Find where the given text appears and provide that cell's center as [x, y] coordinate. 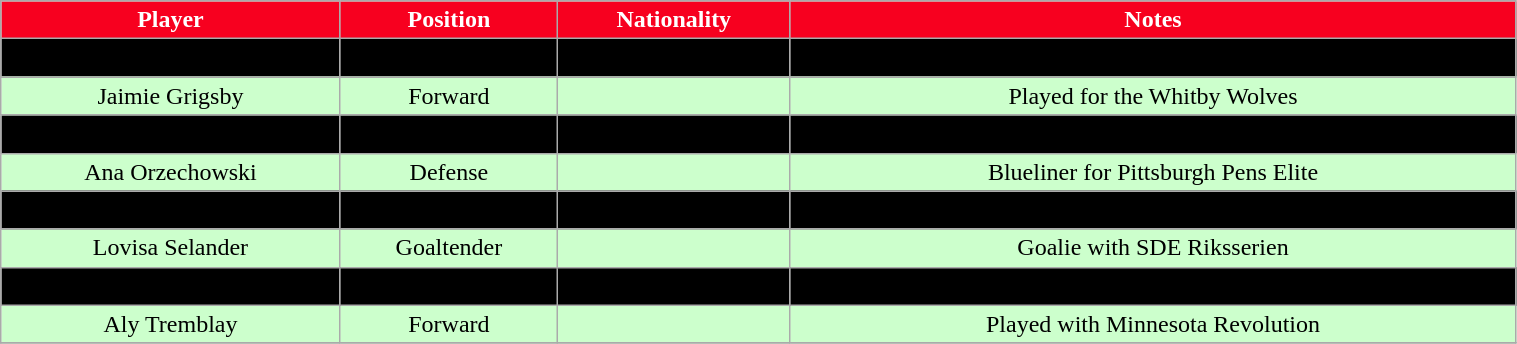
Kira Bombay [170, 58]
Player [170, 20]
Makenna Thomas [170, 286]
Taylor Schwalbe [170, 210]
Nationality [674, 20]
Notes [1153, 20]
Played for the Whitby Wolves [1153, 96]
Played with Minnesota Revolution [1153, 324]
Lovisa Selander [170, 248]
Ana Orzechowski [170, 172]
Jaimie Grigsby [170, 96]
Minded the Net for Nepean Jr. Wildcats [1153, 58]
Position [448, 20]
Goalie with SDE Riksserien [1153, 248]
Blueliner for Pittsburgh Pens Elite [1153, 172]
Aly Tremblay [170, 324]
Josefine Hansen [170, 134]
Played with Chicago Young Americans [1153, 286]
